Search for the cell housing the specified text and yield its [x, y] center coordinate. 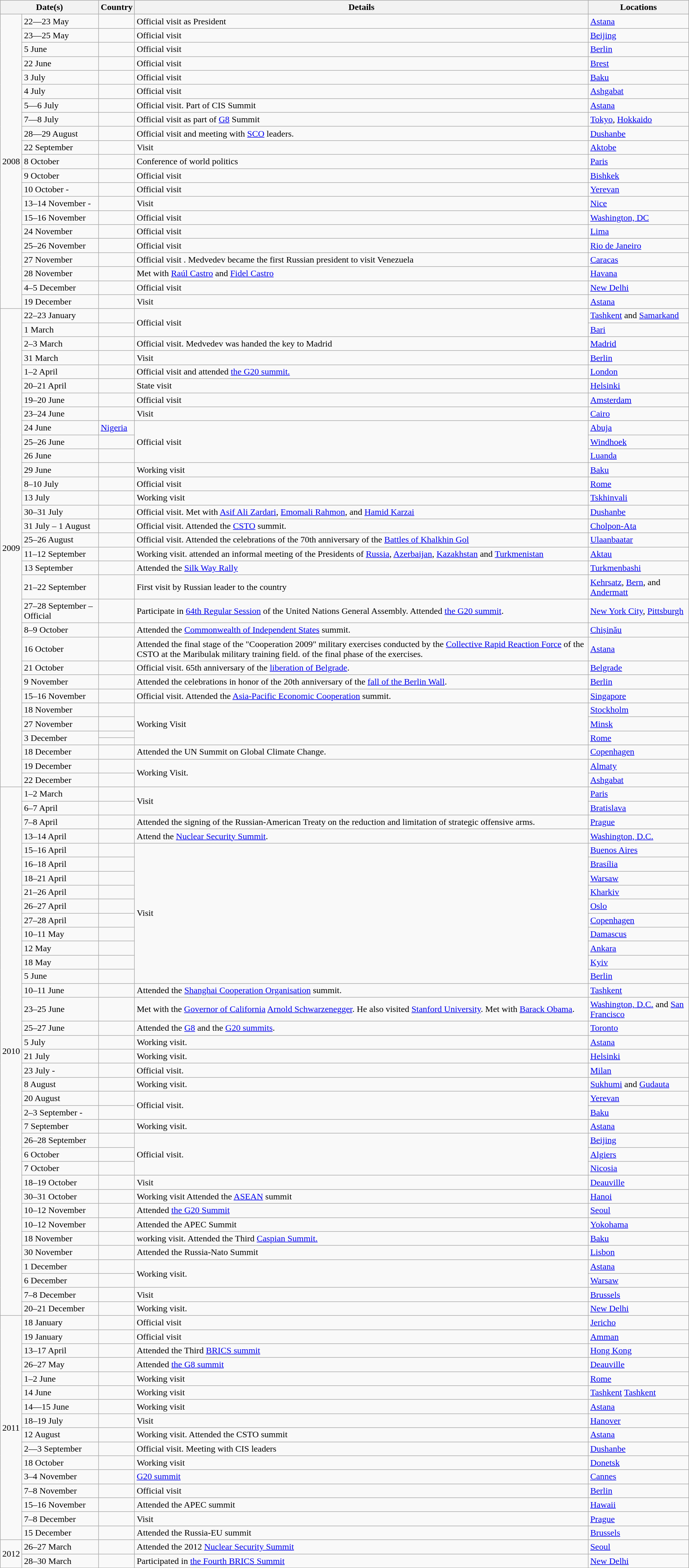
7—8 July [60, 119]
Cairo [638, 414]
2011 [11, 1427]
Tashkent Tashkent [638, 1393]
working visit. Attended the Third Caspian Summit. [361, 1238]
Official visit. Medvedev was handed the key to Madrid [361, 344]
Washington, D.C. [638, 836]
Ankara [638, 948]
Nigeria [117, 428]
8–10 July [60, 484]
5—6 July [60, 105]
Official visit. 65th anniversary of the liberation of Belgrade. [361, 668]
Bratislava [638, 808]
Abuja [638, 428]
Hanover [638, 1421]
Madrid [638, 344]
Attended the Third BRICS summit [361, 1351]
2012 [11, 1554]
26 June [60, 456]
27–28 April [60, 920]
Milan [638, 1070]
Official visit . Medvedev became the first Russian president to visit Venezuela [361, 260]
Ulaanbaatar [638, 540]
28–30 March [60, 1561]
Bari [638, 330]
22 June [60, 63]
23–24 June [60, 414]
4 July [60, 91]
27–28 September – Official [60, 611]
13 September [60, 568]
Almaty [638, 766]
1 December [60, 1266]
7 October [60, 1168]
20 August [60, 1098]
Official visit. Met with Asif Ali Zardari, Emomali Rahmon, and Hamid Karzai [361, 512]
Stockholm [638, 710]
22–23 January [60, 316]
29 June [60, 470]
3–4 November [60, 1477]
21–26 April [60, 892]
Havana [638, 274]
2—3 September [60, 1449]
London [638, 372]
9 November [60, 682]
Participate in 64th Regular Session of the United Nations General Assembly. Attended the G20 summit. [361, 611]
Official visit. Meeting with CIS leaders [361, 1449]
24 November [60, 232]
12 May [60, 948]
Kharkiv [638, 892]
Nicosia [638, 1168]
First visit by Russian leader to the country [361, 587]
2010 [11, 1051]
26–27 May [60, 1365]
25–27 June [60, 1028]
25–26 August [60, 540]
18–21 April [60, 878]
Amsterdam [638, 400]
22 September [60, 147]
3 July [60, 77]
Official visit. Attended the CSTO summit. [361, 526]
23 July - [60, 1070]
Official visit as part of G8 Summit [361, 119]
Attended the G8 summit [361, 1365]
Rio de Janeiro [638, 246]
7–8 November [60, 1491]
State visit [361, 386]
Cholpon-Ata [638, 526]
3 December [60, 738]
13–14 November - [60, 204]
25–26 November [60, 246]
Aktau [638, 554]
18–19 July [60, 1421]
31 July – 1 August [60, 526]
Minsk [638, 724]
Locations [638, 7]
Met with Raúl Castro and Fidel Castro [361, 274]
Oslo [638, 906]
Donetsk [638, 1463]
22 December [60, 780]
Attended the Shanghai Cooperation Organisation summit. [361, 990]
Official visit. Attended the Asia-Pacific Economic Cooperation summit. [361, 696]
4–5 December [60, 288]
Working visit Attended the ASEAN summit [361, 1196]
Met with the Governor of California Arnold Schwarzenegger. He also visited Stanford University. Met with Barack Obama. [361, 1009]
1 March [60, 330]
7–8 April [60, 822]
Participated in the Fourth BRICS Summit [361, 1561]
Caracas [638, 260]
Bishkek [638, 176]
23–25 June [60, 1009]
Working Visit. [361, 773]
Attended the celebrations in honor of the 20th anniversary of the fall of the Berlin Wall. [361, 682]
Details [361, 7]
Jericho [638, 1322]
Buenos Aires [638, 850]
6 October [60, 1154]
13 July [60, 498]
8–9 October [60, 630]
Toronto [638, 1028]
Attended the G8 and the G20 summits. [361, 1028]
18 January [60, 1322]
13–14 April [60, 836]
7 September [60, 1126]
Nice [638, 204]
14—15 June [60, 1407]
6–7 April [60, 808]
14 June [60, 1393]
11–12 September [60, 554]
Yokohama [638, 1224]
10–11 June [60, 990]
31 March [60, 358]
19–20 June [60, 400]
8 October [60, 161]
Lima [638, 232]
25–26 June [60, 442]
21 October [60, 668]
Belgrade [638, 668]
Official visit. Part of CIS Summit [361, 105]
Damascus [638, 934]
Attended the Silk Way Rally [361, 568]
Tskhinvali [638, 498]
Tashkent and Samarkand [638, 316]
28—29 August [60, 133]
2008 [11, 161]
16 October [60, 649]
Date(s) [49, 7]
Cannes [638, 1477]
Official visit as President [361, 21]
Sukhumi and Gudauta [638, 1084]
2–3 September - [60, 1112]
12 August [60, 1435]
Attended the APEC summit [361, 1505]
Kyiv [638, 962]
26–27 April [60, 906]
20–21 December [60, 1308]
Singapore [638, 696]
Attended the Russia-EU summit [361, 1533]
New York City, Pittsburgh [638, 611]
26–28 September [60, 1140]
18 May [60, 962]
Amman [638, 1336]
15 December [60, 1533]
2–3 March [60, 344]
Attend the Nuclear Security Summit. [361, 836]
15–16 April [60, 850]
20–21 April [60, 386]
Attended the Russia-Nato Summit [361, 1252]
Attended the 2012 Nuclear Security Summit [361, 1547]
5 July [60, 1042]
Country [117, 7]
26–27 March [60, 1547]
Hawaii [638, 1505]
Attended the APEC Summit [361, 1224]
Washington, DC [638, 218]
Conference of world politics [361, 161]
Algiers [638, 1154]
30 November [60, 1252]
Brest [638, 63]
21 July [60, 1056]
Brasília [638, 864]
28 November [60, 274]
Attended the Commonwealth of Independent States summit. [361, 630]
19 January [60, 1336]
Tashkent [638, 990]
Luanda [638, 456]
Hanoi [638, 1196]
Working visit. attended an informal meeting of the Presidents of Russia, Azerbaijan, Kazakhstan and Turkmenistan [361, 554]
10–11 May [60, 934]
10 October - [60, 190]
6 December [60, 1280]
30–31 July [60, 512]
8 August [60, 1084]
30–31 October [60, 1196]
22—23 May [60, 21]
Chișinău [638, 630]
Attended the G20 Summit [361, 1210]
G20 summit [361, 1477]
Attended the UN Summit on Global Climate Change. [361, 752]
Turkmenbashi [638, 568]
Windhoek [638, 442]
1–2 April [60, 372]
Aktobe [638, 147]
1–2 March [60, 794]
Washington, D.C. and San Francisco [638, 1009]
Working Visit [361, 724]
18 October [60, 1463]
Lisbon [638, 1252]
Kehrsatz, Bern, and Andermatt [638, 587]
18 December [60, 752]
Tokyo, Hokkaido [638, 119]
24 June [60, 428]
13–17 April [60, 1351]
16–18 April [60, 864]
Hong Kong [638, 1351]
Working visit. Attended the CSTO summit [361, 1435]
18–19 October [60, 1182]
2009 [11, 548]
23—25 May [60, 35]
Official visit. Attended the celebrations of the 70th anniversary of the Battles of Khalkhin Gol [361, 540]
Attended the signing of the Russian-American Treaty on the reduction and limitation of strategic offensive arms. [361, 822]
1–2 June [60, 1379]
9 October [60, 176]
21–22 September [60, 587]
Official visit and attended the G20 summit. [361, 372]
Official visit and meeting with SCO leaders. [361, 133]
